For the text-containing cell, return its midpoint in (x, y) coordinate format. 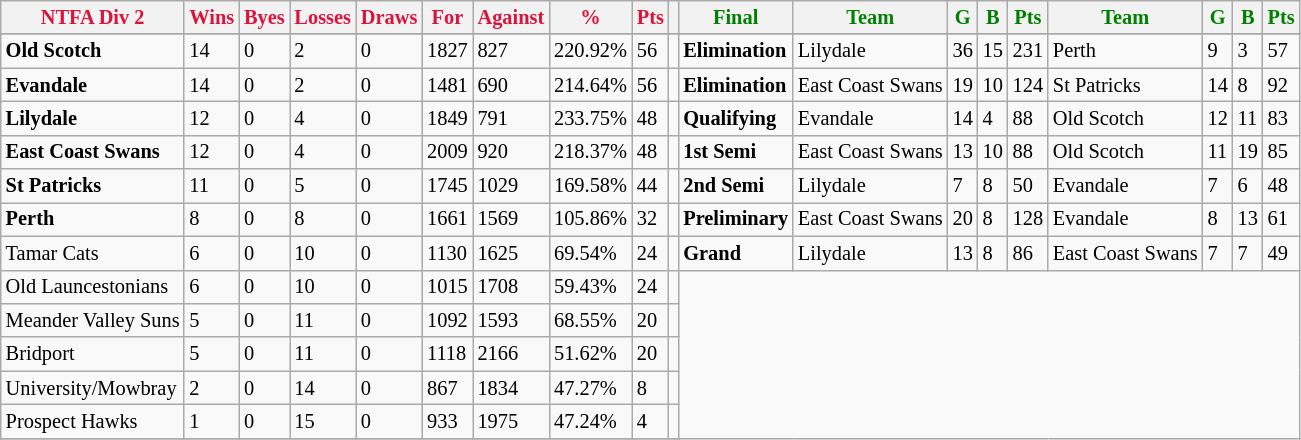
44 (650, 186)
59.43% (590, 287)
9 (1218, 51)
Meander Valley Suns (93, 320)
1593 (512, 320)
36 (963, 51)
169.58% (590, 186)
1661 (447, 219)
220.92% (590, 51)
57 (1282, 51)
1029 (512, 186)
For (447, 17)
128 (1028, 219)
1834 (512, 388)
1975 (512, 421)
61 (1282, 219)
2166 (512, 354)
218.37% (590, 152)
1118 (447, 354)
% (590, 17)
1092 (447, 320)
Against (512, 17)
867 (447, 388)
105.86% (590, 219)
1130 (447, 253)
85 (1282, 152)
47.24% (590, 421)
83 (1282, 118)
1827 (447, 51)
2nd Semi (736, 186)
920 (512, 152)
1015 (447, 287)
1625 (512, 253)
1745 (447, 186)
86 (1028, 253)
2009 (447, 152)
Prospect Hawks (93, 421)
51.62% (590, 354)
231 (1028, 51)
1481 (447, 85)
Byes (264, 17)
214.64% (590, 85)
32 (650, 219)
Draws (389, 17)
NTFA Div 2 (93, 17)
Qualifying (736, 118)
3 (1248, 51)
Final (736, 17)
Bridport (93, 354)
68.55% (590, 320)
Grand (736, 253)
Old Launcestonians (93, 287)
Wins (212, 17)
Tamar Cats (93, 253)
50 (1028, 186)
69.54% (590, 253)
1st Semi (736, 152)
233.75% (590, 118)
1708 (512, 287)
Losses (323, 17)
827 (512, 51)
124 (1028, 85)
1569 (512, 219)
University/Mowbray (93, 388)
47.27% (590, 388)
92 (1282, 85)
1 (212, 421)
1849 (447, 118)
49 (1282, 253)
791 (512, 118)
933 (447, 421)
690 (512, 85)
Preliminary (736, 219)
